Return the [x, y] coordinate for the center point of the cell that contains the specified text.  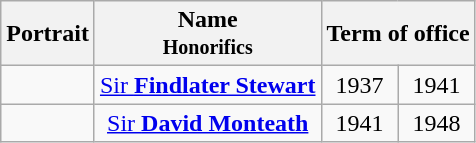
Portrait [48, 34]
1937 [360, 85]
Sir Findlater Stewart [208, 85]
Term of office [398, 34]
NameHonorifics [208, 34]
1948 [436, 123]
Sir David Monteath [208, 123]
